Output the [X, Y] coordinate of the center of the cell containing the given text.  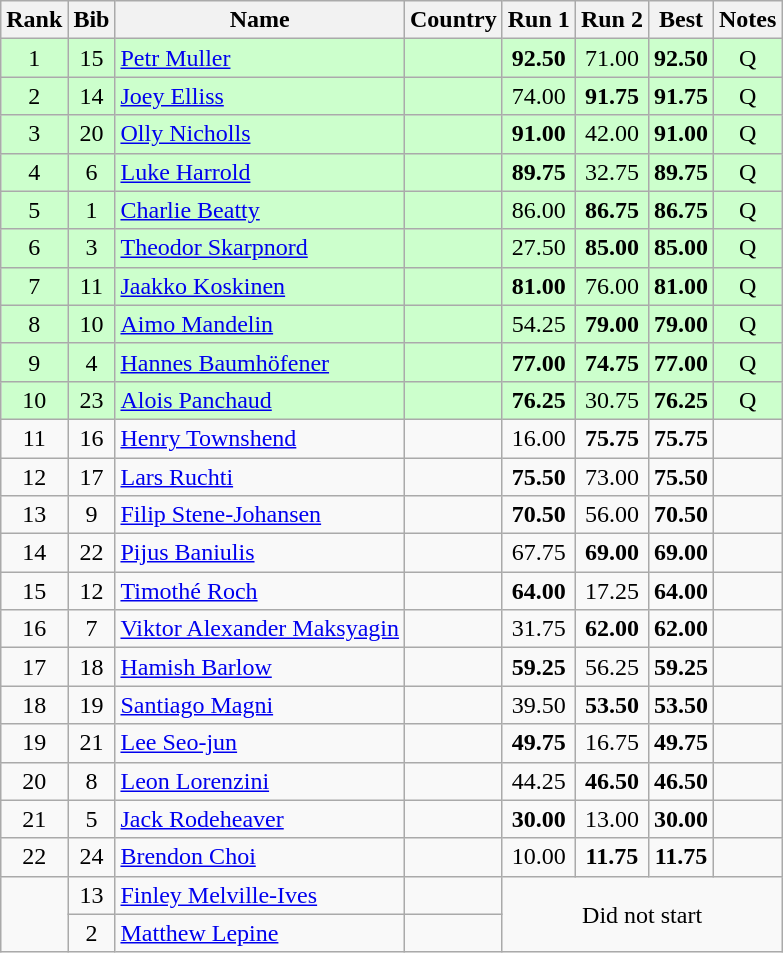
74.00 [538, 96]
Matthew Lepine [260, 933]
39.50 [538, 705]
Filip Stene-Johansen [260, 515]
Hamish Barlow [260, 667]
Joey Elliss [260, 96]
Jack Rodeheaver [260, 819]
56.00 [612, 515]
10.00 [538, 857]
74.75 [612, 362]
16.75 [612, 743]
73.00 [612, 477]
30.75 [612, 400]
44.25 [538, 781]
Olly Nicholls [260, 134]
Country [454, 20]
Henry Townshend [260, 438]
Petr Muller [260, 58]
13.00 [612, 819]
Alois Panchaud [260, 400]
Aimo Mandelin [260, 324]
Best [680, 20]
71.00 [612, 58]
Finley Melville-Ives [260, 895]
Viktor Alexander Maksyagin [260, 629]
Leon Lorenzini [260, 781]
Santiago Magni [260, 705]
Rank [34, 20]
Timothé Roch [260, 591]
32.75 [612, 172]
Brendon Choi [260, 857]
31.75 [538, 629]
Theodor Skarpnord [260, 248]
Lee Seo-jun [260, 743]
Did not start [642, 914]
Pijus Baniulis [260, 553]
67.75 [538, 553]
54.25 [538, 324]
86.00 [538, 210]
Jaakko Koskinen [260, 286]
24 [92, 857]
Notes [748, 20]
Run 1 [538, 20]
42.00 [612, 134]
56.25 [612, 667]
Luke Harrold [260, 172]
76.00 [612, 286]
16.00 [538, 438]
Bib [92, 20]
Hannes Baumhöfener [260, 362]
Run 2 [612, 20]
17.25 [612, 591]
23 [92, 400]
Name [260, 20]
Charlie Beatty [260, 210]
27.50 [538, 248]
Lars Ruchti [260, 477]
